Pinpoint the cell where the given text exists, returning its (x, y) midpoint coordinate. 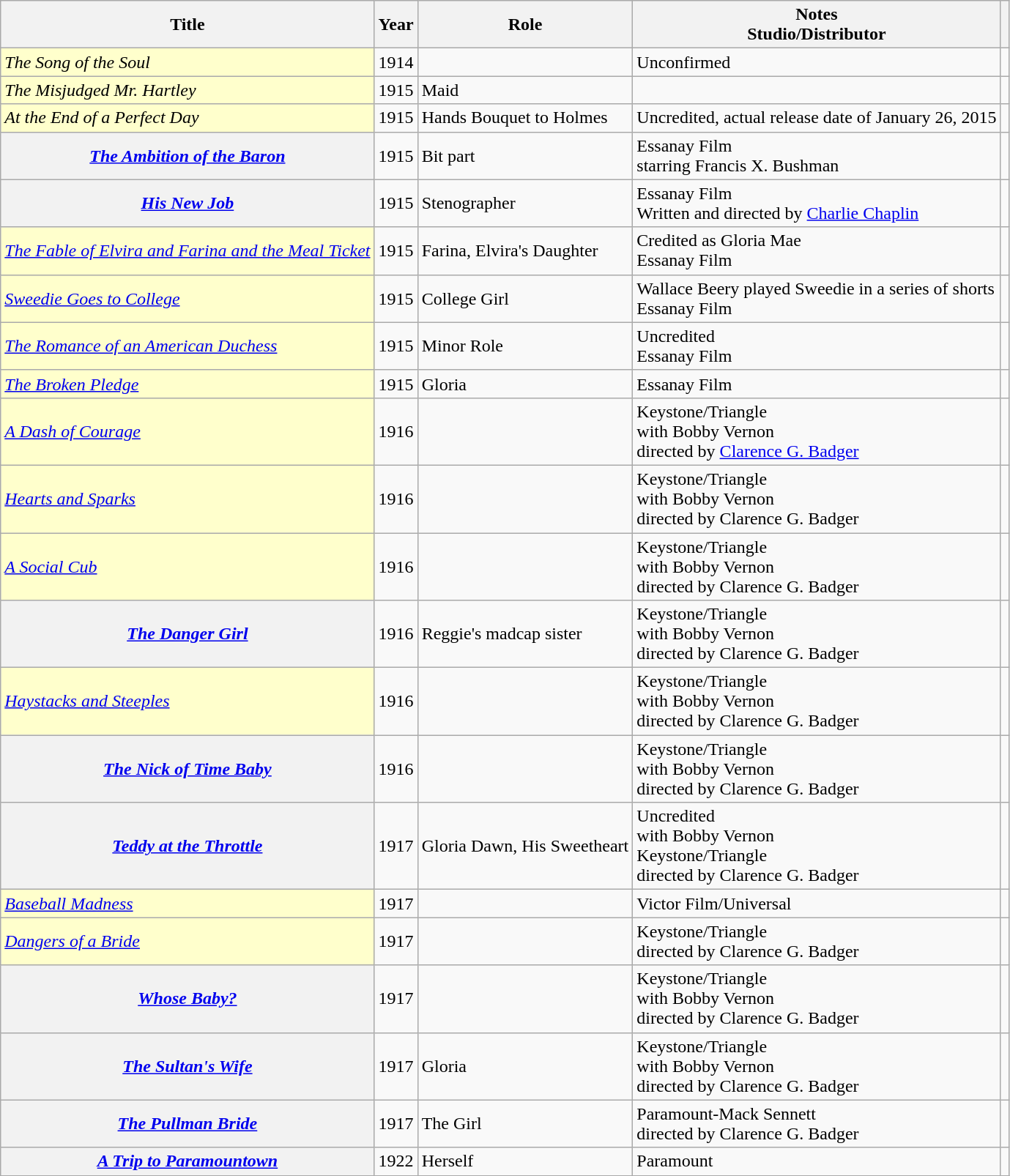
Essanay Film (817, 384)
Victor Film/Universal (817, 904)
Reggie's madcap sister (525, 634)
College Girl (525, 299)
The Fable of Elvira and Farina and the Meal Ticket (187, 250)
Role (525, 25)
Wallace Beery played Sweedie in a series of shortsEssanay Film (817, 299)
The Romance of an American Duchess (187, 346)
The Sultan's Wife (187, 1066)
Hearts and Sparks (187, 499)
1914 (396, 62)
Stenographer (525, 204)
Baseball Madness (187, 904)
Title (187, 25)
Herself (525, 1161)
Keystone/Triangledirected by Clarence G. Badger (817, 942)
His New Job (187, 204)
Teddy at the Throttle (187, 846)
Uncreditedwith Bobby VernonKeystone/Triangledirected by Clarence G. Badger (817, 846)
The Danger Girl (187, 634)
Credited as Gloria MaeEssanay Film (817, 250)
Paramount (817, 1161)
The Pullman Bride (187, 1123)
At the End of a Perfect Day (187, 118)
The Ambition of the Baron (187, 155)
Essanay Filmstarring Francis X. Bushman (817, 155)
NotesStudio/Distributor (817, 25)
The Misjudged Mr. Hartley (187, 90)
A Dash of Courage (187, 431)
UncreditedEssanay Film (817, 346)
Sweedie Goes to College (187, 299)
Paramount-Mack Sennettdirected by Clarence G. Badger (817, 1123)
Year (396, 25)
Maid (525, 90)
Hands Bouquet to Holmes (525, 118)
Bit part (525, 155)
A Trip to Paramountown (187, 1161)
Essanay FilmWritten and directed by Charlie Chaplin (817, 204)
Uncredited, actual release date of January 26, 2015 (817, 118)
The Nick of Time Baby (187, 769)
Dangers of a Bride (187, 942)
Whose Baby? (187, 999)
A Social Cub (187, 567)
Gloria Dawn, His Sweetheart (525, 846)
The Song of the Soul (187, 62)
The Broken Pledge (187, 384)
Unconfirmed (817, 62)
The Girl (525, 1123)
1922 (396, 1161)
Minor Role (525, 346)
Haystacks and Steeples (187, 701)
Farina, Elvira's Daughter (525, 250)
